For the text-containing cell, return its midpoint in [x, y] coordinate format. 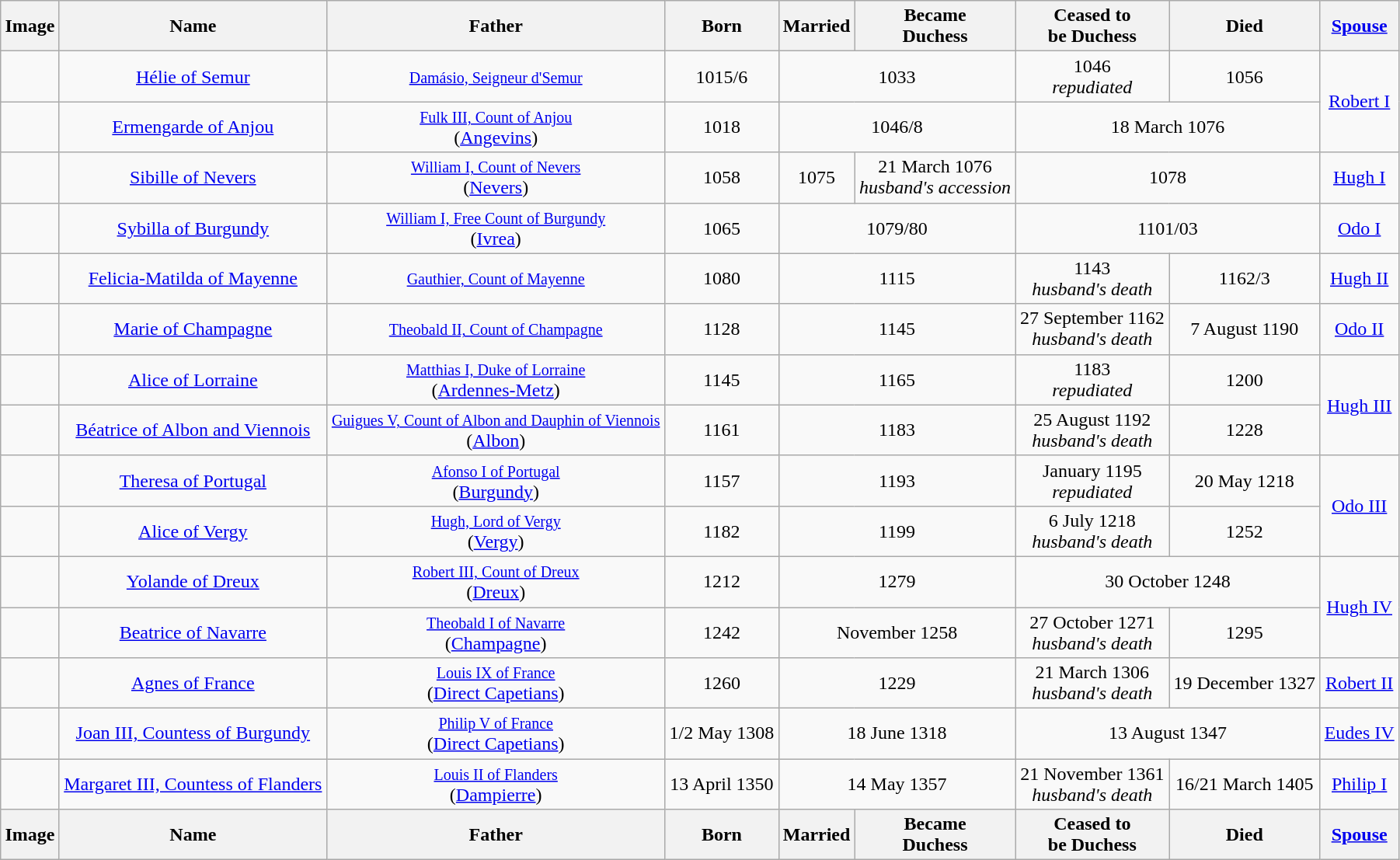
1183 [897, 430]
Afonso I of Portugal(Burgundy) [496, 480]
1228 [1245, 430]
1101/03 [1168, 228]
7 August 1190 [1245, 329]
Gauthier, Count of Mayenne [496, 278]
1242 [722, 632]
1157 [722, 480]
Alice of Lorraine [193, 379]
1065 [722, 228]
14 May 1357 [897, 785]
Hugh III [1360, 405]
6 July 1218husband's death [1092, 531]
Odo II [1360, 329]
Fulk III, Count of Anjou(Angevins) [496, 127]
William I, Free Count of Burgundy(Ivrea) [496, 228]
Philip V of France(Direct Capetians) [496, 733]
Theresa of Portugal [193, 480]
1143husband's death [1092, 278]
Alice of Vergy [193, 531]
1200 [1245, 379]
1199 [897, 531]
1182 [722, 531]
Guigues V, Count of Albon and Dauphin of Viennois(Albon) [496, 430]
1162/3 [1245, 278]
18 March 1076 [1168, 127]
Hugh II [1360, 278]
Sybilla of Burgundy [193, 228]
Theobald I of Navarre(Champagne) [496, 632]
1165 [897, 379]
1252 [1245, 531]
January 1195repudiated [1092, 480]
Hugh, Lord of Vergy(Vergy) [496, 531]
18 June 1318 [897, 733]
1046/8 [897, 127]
1079/80 [897, 228]
1058 [722, 177]
13 April 1350 [722, 785]
Robert I [1360, 102]
1183repudiated [1092, 379]
1161 [722, 430]
1033 [897, 76]
1295 [1245, 632]
21 November 1361husband's death [1092, 785]
Philip I [1360, 785]
13 August 1347 [1168, 733]
William I, Count of Nevers(Nevers) [496, 177]
Margaret III, Countess of Flanders [193, 785]
Matthias I, Duke of Lorraine(Ardennes-Metz) [496, 379]
1/2 May 1308 [722, 733]
1115 [897, 278]
Robert III, Count of Dreux(Dreux) [496, 581]
1078 [1168, 177]
1128 [722, 329]
Hugh I [1360, 177]
Odo I [1360, 228]
1075 [817, 177]
Robert II [1360, 684]
1212 [722, 581]
1046repudiated [1092, 76]
Odo III [1360, 506]
16/21 March 1405 [1245, 785]
1260 [722, 684]
Hugh IV [1360, 607]
Béatrice of Albon and Viennois [193, 430]
1080 [722, 278]
Hélie of Semur [193, 76]
Yolande of Dreux [193, 581]
Marie of Champagne [193, 329]
1056 [1245, 76]
21 March 1306husband's death [1092, 684]
25 August 1192husband's death [1092, 430]
Beatrice of Navarre [193, 632]
Theobald II, Count of Champagne [496, 329]
Eudes IV [1360, 733]
27 September 1162husband's death [1092, 329]
1279 [897, 581]
Damásio, Seigneur d'Semur [496, 76]
30 October 1248 [1168, 581]
1018 [722, 127]
19 December 1327 [1245, 684]
21 March 1076husband's accession [935, 177]
Sibille of Nevers [193, 177]
27 October 1271husband's death [1092, 632]
1193 [897, 480]
1015/6 [722, 76]
20 May 1218 [1245, 480]
November 1258 [897, 632]
Ermengarde of Anjou [193, 127]
Louis II of Flanders(Dampierre) [496, 785]
1229 [897, 684]
Felicia-Matilda of Mayenne [193, 278]
Joan III, Countess of Burgundy [193, 733]
Agnes of France [193, 684]
Louis IX of France(Direct Capetians) [496, 684]
